Pinpoint the cell where the given text exists, returning its [x, y] midpoint coordinate. 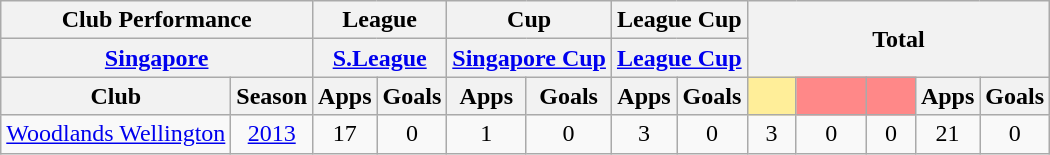
1 [486, 134]
Singapore Cup [530, 58]
2013 [272, 134]
Woodlands Wellington [116, 134]
S.League [380, 58]
League [380, 20]
17 [345, 134]
Club [116, 96]
Season [272, 96]
Club Performance [157, 20]
Singapore [157, 58]
21 [947, 134]
Cup [530, 20]
Total [898, 39]
